Detect which cell encompasses the target text, then output its [X, Y] center coordinate. 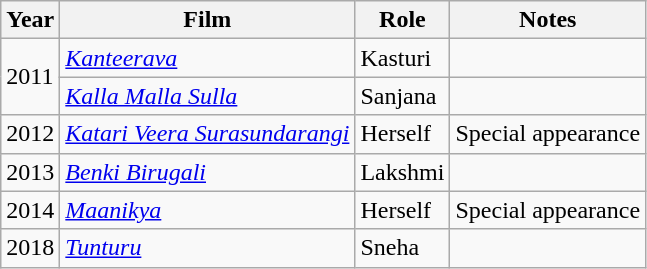
2011 [30, 77]
Sanjana [402, 96]
Tunturu [208, 248]
Lakshmi [402, 172]
Benki Birugali [208, 172]
Notes [548, 20]
2018 [30, 248]
2014 [30, 210]
Kalla Malla Sulla [208, 96]
Maanikya [208, 210]
Kanteerava [208, 58]
Kasturi [402, 58]
Katari Veera Surasundarangi [208, 134]
Film [208, 20]
Role [402, 20]
Year [30, 20]
2013 [30, 172]
Sneha [402, 248]
2012 [30, 134]
